Search for the cell housing the specified text and yield its (x, y) center coordinate. 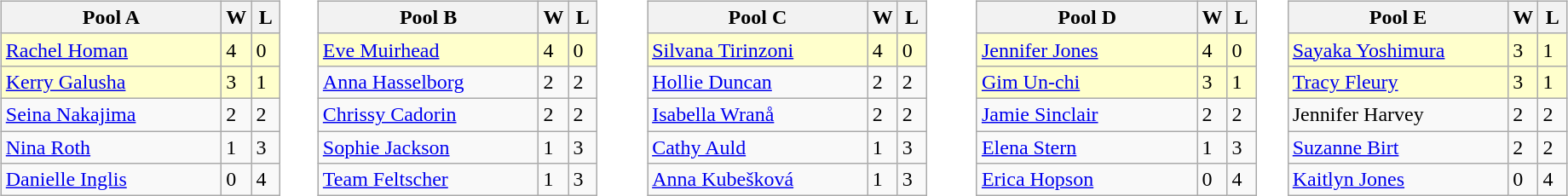
Jennifer Harvey (1398, 114)
Kerry Galusha (111, 82)
Tracy Fleury (1398, 82)
Pool B (428, 17)
Jamie Sinclair (1087, 114)
Team Feltscher (428, 180)
Anna Hasselborg (428, 82)
Eve Muirhead (428, 49)
Elena Stern (1087, 147)
Pool A (111, 17)
Seina Nakajima (111, 114)
Rachel Homan (111, 49)
Erica Hopson (1087, 180)
Danielle Inglis (111, 180)
Isabella Wranå (758, 114)
Hollie Duncan (758, 82)
Silvana Tirinzoni (758, 49)
Sayaka Yoshimura (1398, 49)
Pool D (1087, 17)
Suzanne Birt (1398, 147)
Pool E (1398, 17)
Nina Roth (111, 147)
Cathy Auld (758, 147)
Sophie Jackson (428, 147)
Anna Kubešková (758, 180)
Gim Un-chi (1087, 82)
Pool C (758, 17)
Chrissy Cadorin (428, 114)
Jennifer Jones (1087, 49)
Kaitlyn Jones (1398, 180)
